Detect which cell encompasses the target text, then output its [X, Y] center coordinate. 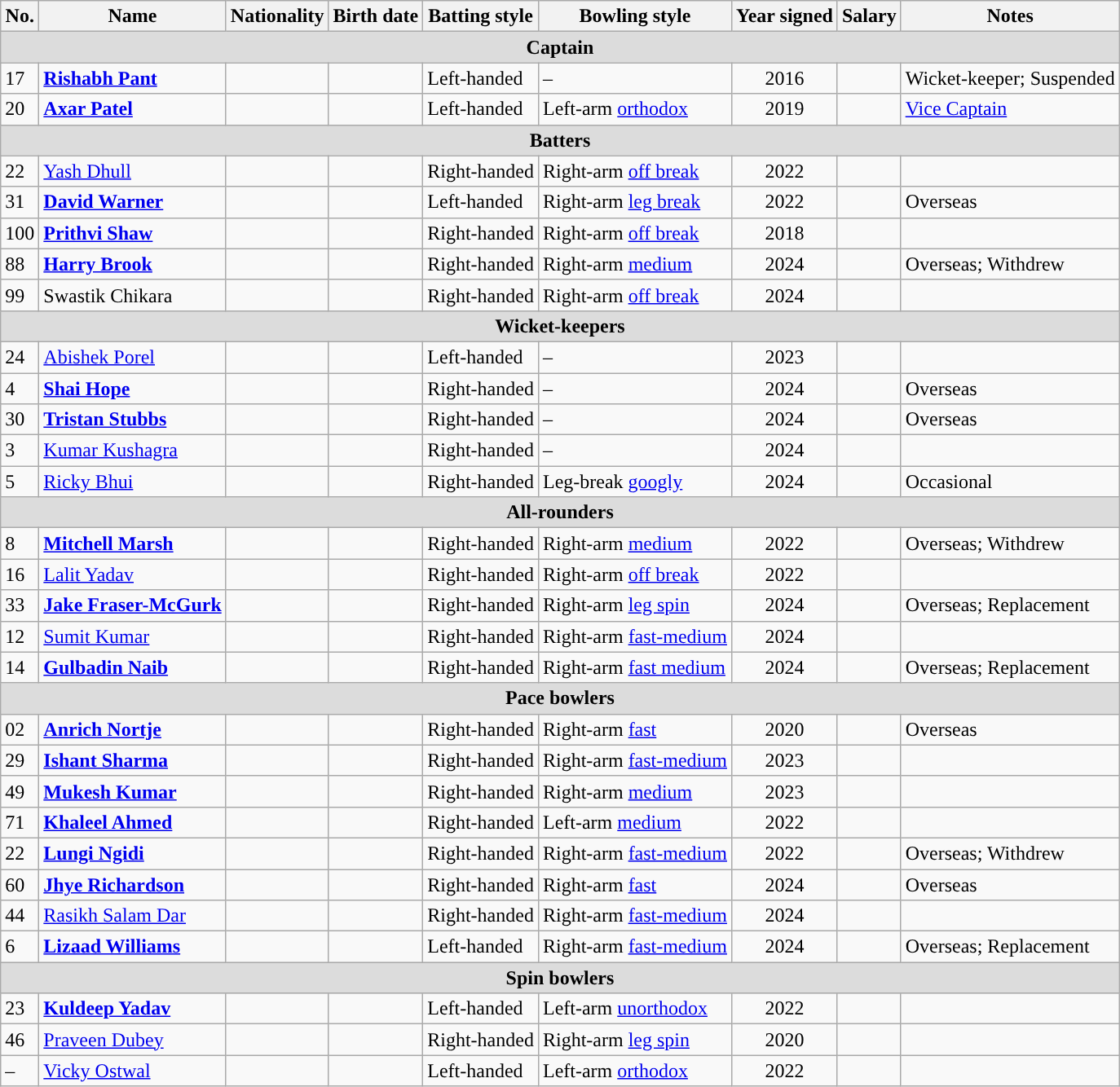
Shai Hope [132, 389]
44 [20, 916]
All-rounders [560, 513]
Lalit Yadav [132, 574]
Lungi Ngidi [132, 853]
17 [20, 78]
Name [132, 16]
2019 [784, 109]
49 [20, 791]
99 [20, 295]
3 [20, 451]
No. [20, 16]
5 [20, 482]
Wicket-keeper; Suspended [1010, 78]
Anrich Nortje [132, 729]
Vice Captain [1010, 109]
David Warner [132, 202]
Salary [869, 16]
30 [20, 420]
Nationality [277, 16]
Left-arm medium [634, 822]
Khaleel Ahmed [132, 822]
Mitchell Marsh [132, 543]
Sumit Kumar [132, 636]
Lizaad Williams [132, 947]
Leg-break googly [634, 482]
Gulbadin Naib [132, 667]
Tristan Stubbs [132, 420]
23 [20, 1009]
Kumar Kushagra [132, 451]
Birth date [376, 16]
Rishabh Pant [132, 78]
Batters [560, 140]
Right-arm leg break [634, 202]
Batting style [481, 16]
14 [20, 667]
Jhye Richardson [132, 884]
Abishek Porel [132, 357]
Praveen Dubey [132, 1040]
Axar Patel [132, 109]
Jake Fraser-McGurk [132, 605]
Mukesh Kumar [132, 791]
Ishant Sharma [132, 760]
2018 [784, 233]
Rasikh Salam Dar [132, 916]
12 [20, 636]
Kuldeep Yadav [132, 1009]
Left-arm unorthodox [634, 1009]
24 [20, 357]
Vicky Ostwal [132, 1071]
Notes [1010, 16]
Harry Brook [132, 264]
2016 [784, 78]
4 [20, 389]
31 [20, 202]
Right-arm fast medium [634, 667]
100 [20, 233]
8 [20, 543]
88 [20, 264]
Ricky Bhui [132, 482]
Pace bowlers [560, 698]
6 [20, 947]
29 [20, 760]
Captain [560, 47]
Spin bowlers [560, 978]
33 [20, 605]
Year signed [784, 16]
Swastik Chikara [132, 295]
Prithvi Shaw [132, 233]
60 [20, 884]
Occasional [1010, 482]
16 [20, 574]
Bowling style [634, 16]
20 [20, 109]
46 [20, 1040]
Wicket-keepers [560, 326]
02 [20, 729]
71 [20, 822]
Yash Dhull [132, 171]
